Find where the given text appears and provide that cell's center as (x, y) coordinate. 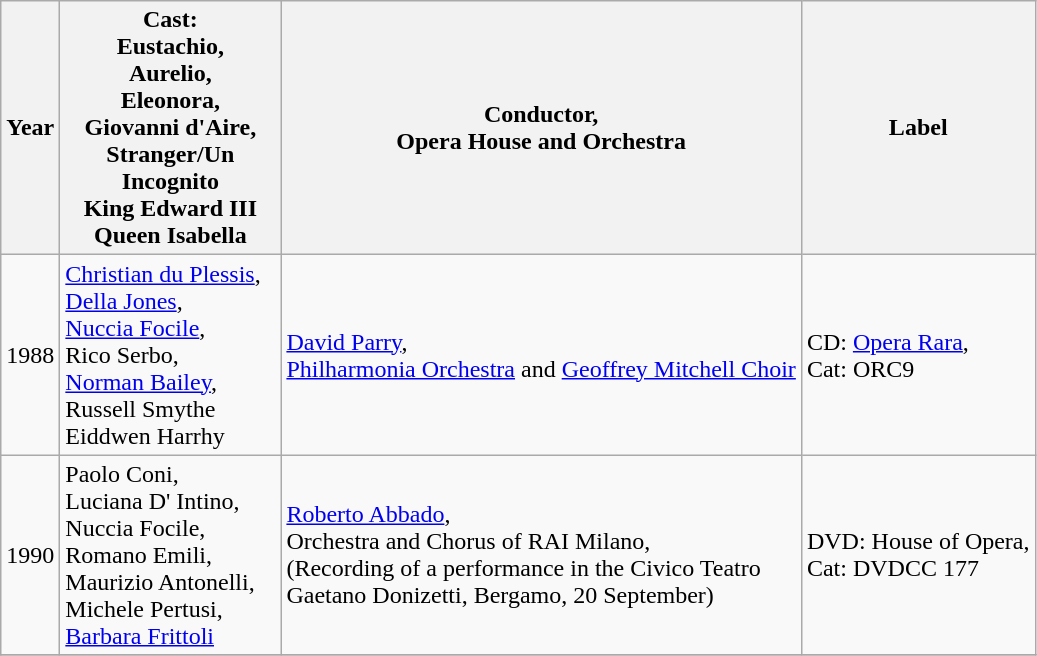
1988 (30, 355)
Label (918, 128)
Cast:Eustachio,Aurelio,Eleonora,Giovanni d'Aire,Stranger/Un IncognitoKing Edward IIIQueen Isabella (170, 128)
Christian du Plessis,Della Jones,Nuccia Focile,Rico Serbo,Norman Bailey,Russell SmytheEiddwen Harrhy (170, 355)
David Parry,Philharmonia Orchestra and Geoffrey Mitchell Choir (541, 355)
Roberto Abbado,Orchestra and Chorus of RAI Milano,(Recording of a performance in the Civico TeatroGaetano Donizetti, Bergamo, 20 September) (541, 555)
CD: Opera Rara,Cat: ORC9 (918, 355)
Conductor,Opera House and Orchestra (541, 128)
Year (30, 128)
DVD: House of Opera,Cat: DVDCC 177 (918, 555)
Paolo Coni,Luciana D' Intino,Nuccia Focile,Romano Emili,Maurizio Antonelli,Michele Pertusi,Barbara Frittoli (170, 555)
1990 (30, 555)
